From the cell containing the given text, extract its center point as [x, y] coordinate. 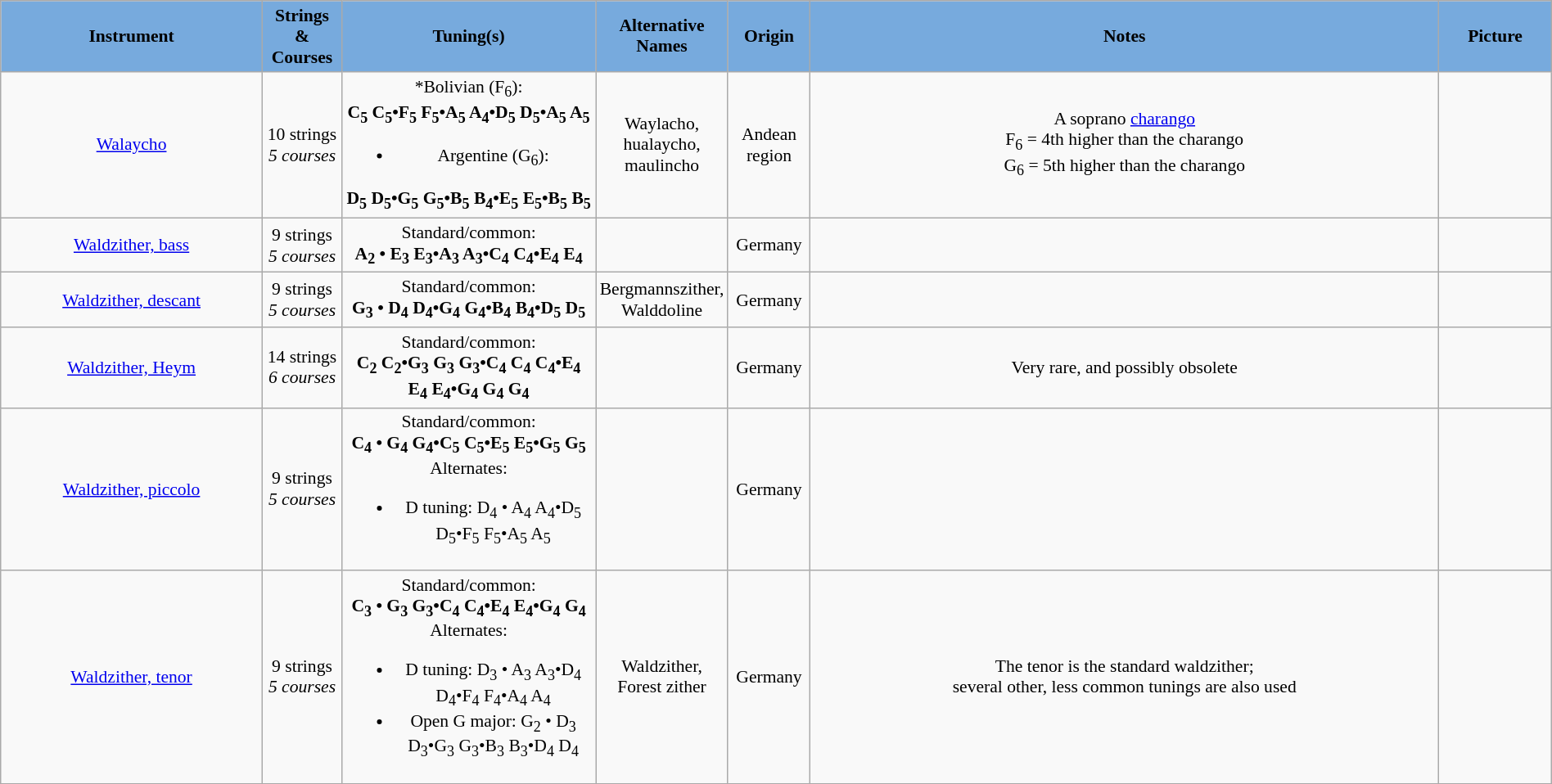
Standard/common:C3 • G3 G3•C4 C4•E4 E4•G4 G4Alternates:D tuning: D3 • A3 A3•D4 D4•F4 F4•A4 A4Open G major: G2 • D3 D3•G3 G3•B3 B3•D4 D4 [469, 676]
Standard/common:C2 C2•G3 G3 G3•C4 C4 C4•E4 E4 E4•G4 G4 G4 [469, 367]
Standard/common:G3 • D4 D4•G4 G4•B4 B4•D5 D5 [469, 300]
Standard/common:C4 • G4 G4•C5 C5•E5 E5•G5 G5Alternates:D tuning: D4 • A4 A4•D5 D5•F5 F5•A5 A5 [469, 489]
Bergmannszither, Walddoline [662, 300]
10 strings5 courses [301, 144]
A soprano charangoF6 = 4th higher than the charangoG6 = 5th higher than the charango [1125, 144]
Waldzither, Forest zither [662, 676]
Picture [1495, 36]
Alternative Names [662, 36]
Waldzither, piccolo [132, 489]
Waldzither, bass [132, 246]
Tuning(s) [469, 36]
Andean region [769, 144]
The tenor is the standard waldzither;several other, less common tunings are also used [1125, 676]
Waldzither, Heym [132, 367]
Waldzither, descant [132, 300]
Waldzither, tenor [132, 676]
Origin [769, 36]
Very rare, and possibly obsolete [1125, 367]
Instrument [132, 36]
Notes [1125, 36]
14 strings6 courses [301, 367]
Walaycho [132, 144]
Waylacho, hualaycho, maulincho [662, 144]
*Bolivian (F6):C5 C5•F5 F5•A5 A4•D5 D5•A5 A5Argentine (G6):D5 D5•G5 G5•B5 B4•E5 E5•B5 B5 [469, 144]
Strings & Courses [301, 36]
Standard/common:A2 • E3 E3•A3 A3•C4 C4•E4 E4 [469, 246]
